Return the [x, y] coordinate for the center point of the cell that contains the specified text.  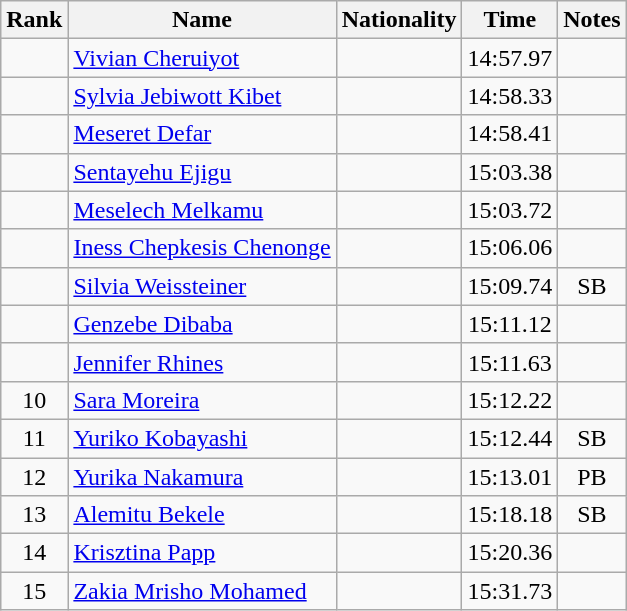
Alemitu Bekele [202, 515]
Silvia Weissteiner [202, 286]
Sylvia Jebiwott Kibet [202, 96]
Jennifer Rhines [202, 362]
15:09.74 [510, 286]
Vivian Cheruiyot [202, 58]
15 [34, 591]
Rank [34, 20]
Sentayehu Ejigu [202, 172]
Genzebe Dibaba [202, 324]
Meselech Melkamu [202, 210]
15:11.12 [510, 324]
Meseret Defar [202, 134]
14:57.97 [510, 58]
14 [34, 553]
15:18.18 [510, 515]
10 [34, 400]
Time [510, 20]
14:58.41 [510, 134]
Name [202, 20]
PB [592, 477]
15:12.22 [510, 400]
12 [34, 477]
15:31.73 [510, 591]
Yuriko Kobayashi [202, 438]
Notes [592, 20]
14:58.33 [510, 96]
Zakia Mrisho Mohamed [202, 591]
Iness Chepkesis Chenonge [202, 248]
15:03.72 [510, 210]
Nationality [399, 20]
15:13.01 [510, 477]
Yurika Nakamura [202, 477]
15:11.63 [510, 362]
15:03.38 [510, 172]
15:12.44 [510, 438]
15:20.36 [510, 553]
11 [34, 438]
Krisztina Papp [202, 553]
13 [34, 515]
Sara Moreira [202, 400]
15:06.06 [510, 248]
